Return [X, Y] of the center of cell containing provided text 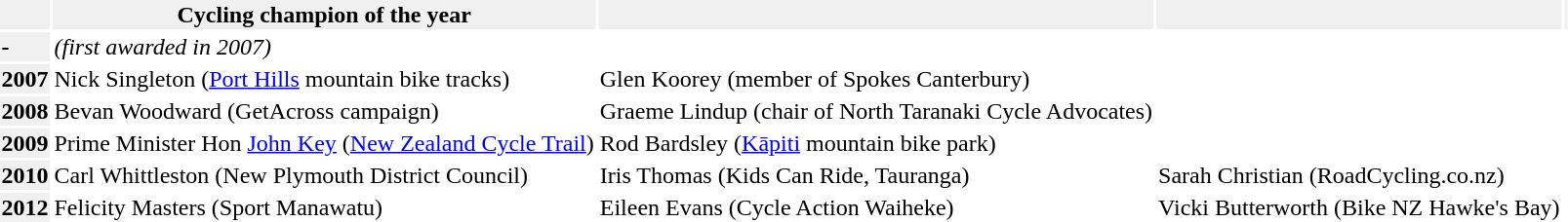
Cycling champion of the year [324, 15]
2010 [25, 175]
2012 [25, 207]
Prime Minister Hon John Key (New Zealand Cycle Trail) [324, 143]
Bevan Woodward (GetAcross campaign) [324, 111]
Sarah Christian (RoadCycling.co.nz) [1359, 175]
Carl Whittleston (New Plymouth District Council) [324, 175]
Rod Bardsley (Kāpiti mountain bike park) [876, 143]
Iris Thomas (Kids Can Ride, Tauranga) [876, 175]
Graeme Lindup (chair of North Taranaki Cycle Advocates) [876, 111]
(first awarded in 2007) [324, 47]
2007 [25, 79]
Glen Koorey (member of Spokes Canterbury) [876, 79]
- [25, 47]
Eileen Evans (Cycle Action Waiheke) [876, 207]
2008 [25, 111]
Nick Singleton (Port Hills mountain bike tracks) [324, 79]
Vicki Butterworth (Bike NZ Hawke's Bay) [1359, 207]
Felicity Masters (Sport Manawatu) [324, 207]
2009 [25, 143]
